Locate the cell with the specified text and output its (X, Y) center coordinate. 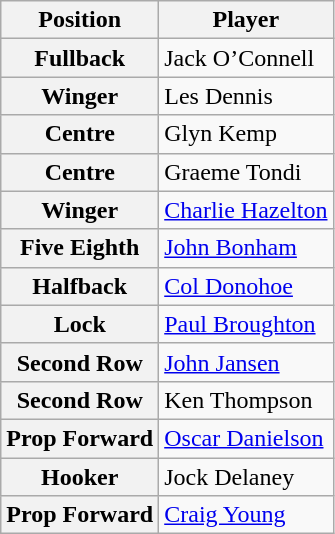
Five Eighth (80, 248)
Player (246, 20)
Jack O’Connell (246, 58)
Craig Young (246, 515)
Oscar Danielson (246, 438)
Graeme Tondi (246, 172)
Les Dennis (246, 96)
Position (80, 20)
Charlie Hazelton (246, 210)
Jock Delaney (246, 477)
Hooker (80, 477)
Fullback (80, 58)
Ken Thompson (246, 400)
John Bonham (246, 248)
Lock (80, 324)
Halfback (80, 286)
Col Donohoe (246, 286)
Glyn Kemp (246, 134)
John Jansen (246, 362)
Paul Broughton (246, 324)
